Output the (x, y) coordinate of the center of the cell containing the given text.  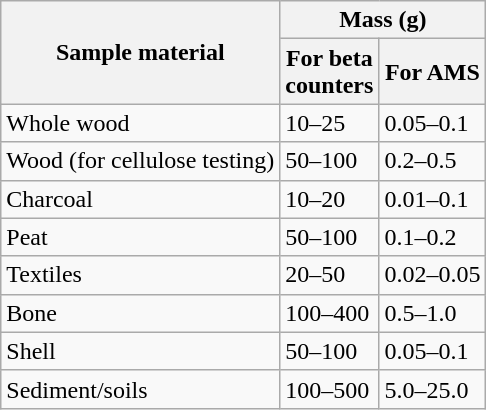
100–500 (330, 389)
Mass (g) (383, 20)
Bone (140, 313)
100–400 (330, 313)
0.1–0.2 (432, 237)
0.2–0.5 (432, 161)
For betacounters (330, 72)
0.02–0.05 (432, 275)
10–25 (330, 123)
0.01–0.1 (432, 199)
Charcoal (140, 199)
20–50 (330, 275)
Peat (140, 237)
Textiles (140, 275)
5.0–25.0 (432, 389)
Whole wood (140, 123)
Sediment/soils (140, 389)
10–20 (330, 199)
Shell (140, 351)
For AMS (432, 72)
Wood (for cellulose testing) (140, 161)
Sample material (140, 52)
0.5–1.0 (432, 313)
